From the cell containing the given text, extract its center point as (x, y) coordinate. 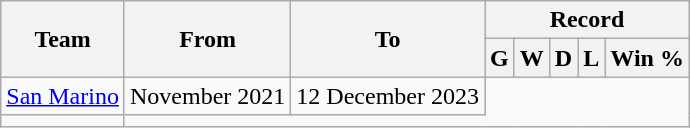
Win % (648, 58)
L (592, 58)
November 2021 (207, 96)
D (563, 58)
G (499, 58)
San Marino (63, 96)
W (532, 58)
12 December 2023 (388, 96)
Team (63, 39)
To (388, 39)
Record (586, 20)
From (207, 39)
